From the cell containing the given text, extract its center point as (x, y) coordinate. 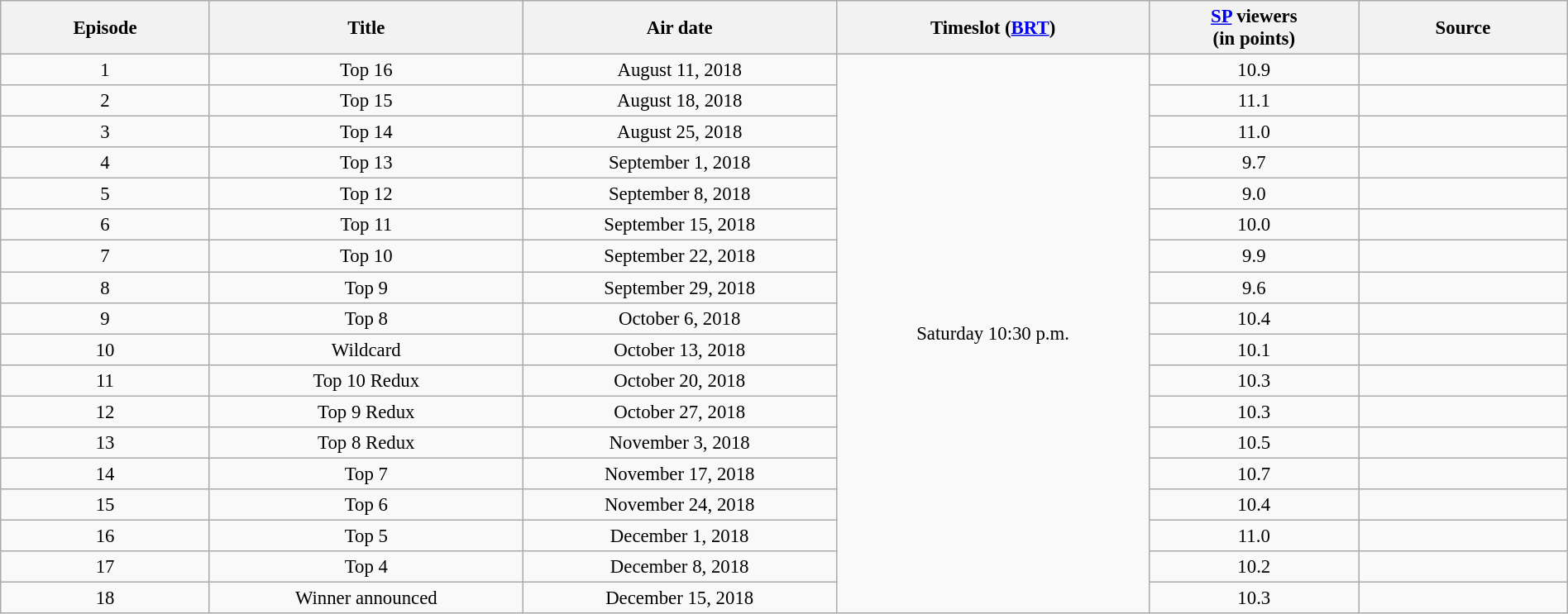
October 20, 2018 (680, 380)
September 29, 2018 (680, 288)
6 (106, 226)
4 (106, 163)
14 (106, 474)
Top 6 (366, 505)
11 (106, 380)
Top 8 (366, 318)
Winner announced (366, 598)
Top 4 (366, 567)
November 17, 2018 (680, 474)
10.2 (1254, 567)
December 15, 2018 (680, 598)
September 1, 2018 (680, 163)
October 13, 2018 (680, 350)
Wildcard (366, 350)
9.0 (1254, 194)
9.9 (1254, 256)
Top 15 (366, 101)
September 15, 2018 (680, 226)
Top 7 (366, 474)
7 (106, 256)
SP viewers(in points) (1254, 28)
3 (106, 132)
December 8, 2018 (680, 567)
13 (106, 443)
August 11, 2018 (680, 70)
December 1, 2018 (680, 535)
Top 9 (366, 288)
2 (106, 101)
8 (106, 288)
Top 13 (366, 163)
November 3, 2018 (680, 443)
9.6 (1254, 288)
August 18, 2018 (680, 101)
15 (106, 505)
11.1 (1254, 101)
Top 14 (366, 132)
10.1 (1254, 350)
Source (1464, 28)
November 24, 2018 (680, 505)
10.5 (1254, 443)
10 (106, 350)
Top 12 (366, 194)
Top 9 Redux (366, 412)
16 (106, 535)
Title (366, 28)
Top 8 Redux (366, 443)
September 8, 2018 (680, 194)
10.0 (1254, 226)
Top 10 Redux (366, 380)
12 (106, 412)
October 27, 2018 (680, 412)
9 (106, 318)
August 25, 2018 (680, 132)
Saturday 10:30 p.m. (992, 334)
Episode (106, 28)
October 6, 2018 (680, 318)
17 (106, 567)
Air date (680, 28)
Timeslot (BRT) (992, 28)
9.7 (1254, 163)
18 (106, 598)
5 (106, 194)
10.9 (1254, 70)
Top 11 (366, 226)
10.7 (1254, 474)
September 22, 2018 (680, 256)
Top 10 (366, 256)
Top 5 (366, 535)
1 (106, 70)
Top 16 (366, 70)
